Identify which cell holds the provided text, then report its [x, y] central coordinate. 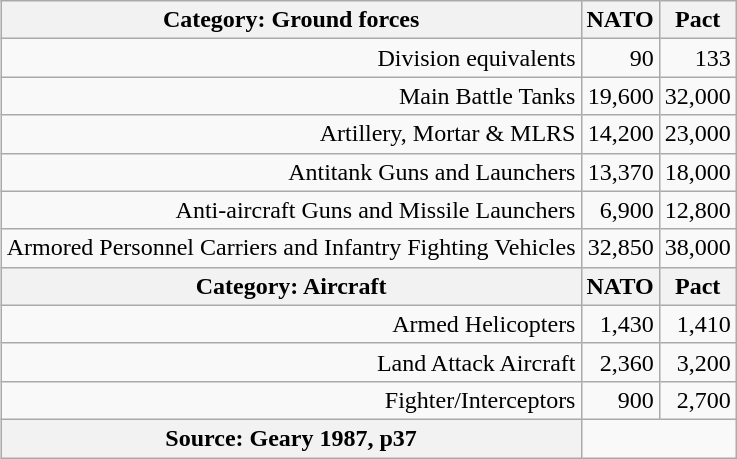
13,370 [620, 172]
12,800 [698, 210]
2,360 [620, 362]
90 [620, 58]
1,410 [698, 324]
900 [620, 400]
Armed Helicopters [291, 324]
Source: Geary 1987, p37 [291, 438]
Artillery, Mortar & MLRS [291, 134]
38,000 [698, 248]
Fighter/Interceptors [291, 400]
Division equivalents [291, 58]
6,900 [620, 210]
Armored Personnel Carriers and Infantry Fighting Vehicles [291, 248]
3,200 [698, 362]
18,000 [698, 172]
Category: Ground forces [291, 20]
19,600 [620, 96]
Main Battle Tanks [291, 96]
Anti-aircraft Guns and Missile Launchers [291, 210]
Antitank Guns and Launchers [291, 172]
32,000 [698, 96]
2,700 [698, 400]
23,000 [698, 134]
14,200 [620, 134]
Land Attack Aircraft [291, 362]
32,850 [620, 248]
133 [698, 58]
1,430 [620, 324]
Category: Aircraft [291, 286]
